Pinpoint the cell where the given text exists, returning its [X, Y] midpoint coordinate. 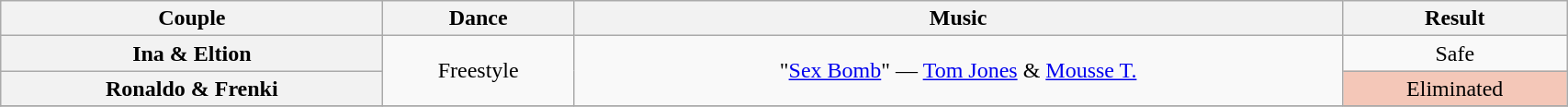
Ronaldo & Frenki [192, 89]
Safe [1455, 53]
Music [957, 18]
Freestyle [478, 71]
"Sex Bomb" — Tom Jones & Mousse T. [957, 71]
Eliminated [1455, 89]
Couple [192, 18]
Result [1455, 18]
Dance [478, 18]
Ina & Eltion [192, 53]
